Extract the [X, Y] coordinate from the center of the cell holding the provided text.  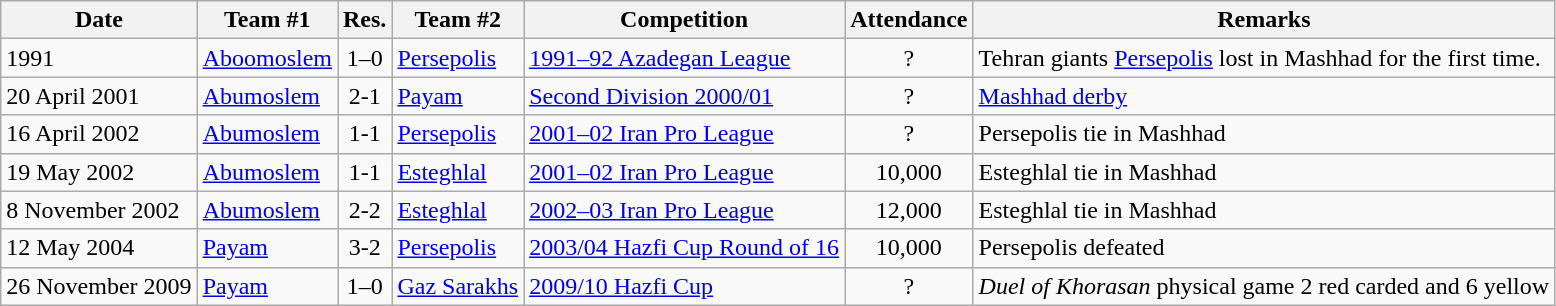
19 May 2002 [99, 172]
Date [99, 20]
3-2 [365, 248]
Tehran giants Persepolis lost in Mashhad for the first time. [1264, 58]
16 April 2002 [99, 134]
Second Division 2000/01 [684, 96]
26 November 2009 [99, 286]
2-1 [365, 96]
2009/10 Hazfi Cup [684, 286]
Competition [684, 20]
2-2 [365, 210]
8 November 2002 [99, 210]
1991 [99, 58]
20 April 2001 [99, 96]
Remarks [1264, 20]
12 May 2004 [99, 248]
2003/04 Hazfi Cup Round of 16 [684, 248]
Res. [365, 20]
1991–92 Azadegan League [684, 58]
Persepolis defeated [1264, 248]
Mashhad derby [1264, 96]
Aboomoslem [267, 58]
Persepolis tie in Mashhad [1264, 134]
Team #1 [267, 20]
2002–03 Iran Pro League [684, 210]
12,000 [909, 210]
Duel of Khorasan physical game 2 red carded and 6 yellow [1264, 286]
Gaz Sarakhs [458, 286]
Team #2 [458, 20]
Attendance [909, 20]
